Determine the [x, y] coordinate at the center of the cell enclosing the given text.  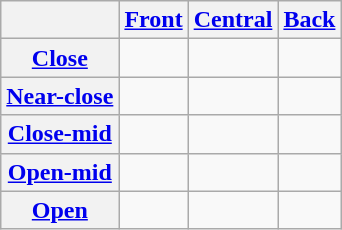
Front [154, 20]
Close [60, 58]
Back [310, 20]
Open-mid [60, 172]
Central [233, 20]
Close-mid [60, 134]
Open [60, 210]
Near-close [60, 96]
